Locate the cell with the specified text and output its (X, Y) center coordinate. 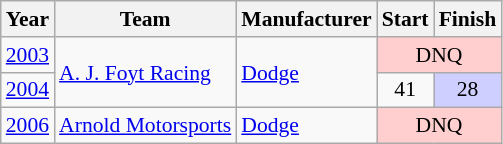
Year (28, 19)
Start (406, 19)
28 (468, 90)
2004 (28, 90)
2006 (28, 126)
Manufacturer (306, 19)
A. J. Foyt Racing (145, 72)
Finish (468, 19)
2003 (28, 55)
Team (145, 19)
41 (406, 90)
Arnold Motorsports (145, 126)
